Extract the (X, Y) coordinate from the center of the cell holding the provided text.  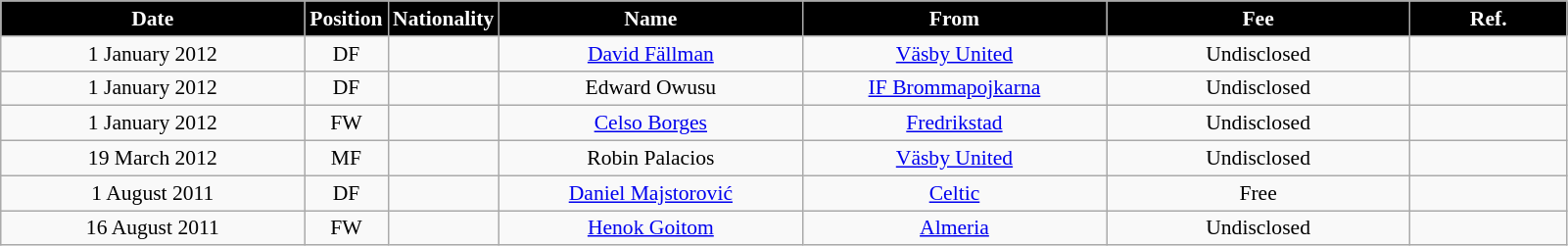
Celso Borges (650, 123)
Name (650, 19)
Nationality (443, 19)
Ref. (1489, 19)
1 August 2011 (153, 193)
Free (1259, 193)
Almeria (954, 228)
Position (347, 19)
16 August 2011 (153, 228)
Henok Goitom (650, 228)
19 March 2012 (153, 159)
Edward Owusu (650, 88)
Celtic (954, 193)
David Fällman (650, 54)
MF (347, 159)
Date (153, 19)
Fee (1259, 19)
Daniel Majstorović (650, 193)
IF Brommapojkarna (954, 88)
Robin Palacios (650, 159)
Fredrikstad (954, 123)
From (954, 19)
